For the text-containing cell, return its midpoint in (x, y) coordinate format. 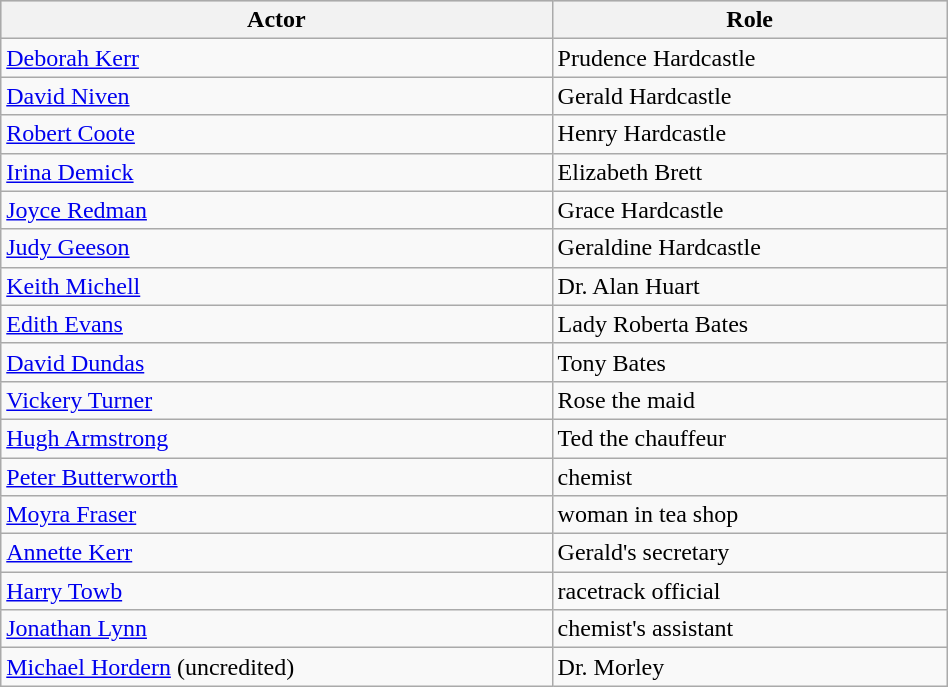
Vickery Turner (276, 400)
Irina Demick (276, 172)
Gerald's secretary (750, 553)
David Dundas (276, 362)
woman in tea shop (750, 515)
Rose the maid (750, 400)
Gerald Hardcastle (750, 96)
Role (750, 20)
Judy Geeson (276, 248)
Dr. Alan Huart (750, 286)
Grace Hardcastle (750, 210)
David Niven (276, 96)
Keith Michell (276, 286)
Robert Coote (276, 134)
Edith Evans (276, 324)
Annette Kerr (276, 553)
Tony Bates (750, 362)
chemist (750, 477)
Geraldine Hardcastle (750, 248)
Actor (276, 20)
racetrack official (750, 591)
Deborah Kerr (276, 58)
Moyra Fraser (276, 515)
Dr. Morley (750, 667)
Prudence Hardcastle (750, 58)
Lady Roberta Bates (750, 324)
chemist's assistant (750, 629)
Elizabeth Brett (750, 172)
Peter Butterworth (276, 477)
Hugh Armstrong (276, 438)
Ted the chauffeur (750, 438)
Henry Hardcastle (750, 134)
Jonathan Lynn (276, 629)
Harry Towb (276, 591)
Michael Hordern (uncredited) (276, 667)
Joyce Redman (276, 210)
